Find where the given text appears and provide that cell's center as [X, Y] coordinate. 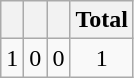
Total [102, 20]
